Scan for the cell matching the given text and deliver its [X, Y] coordinate at center. 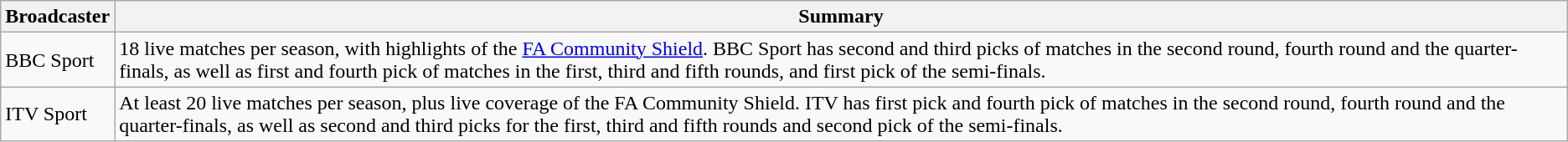
BBC Sport [58, 60]
ITV Sport [58, 114]
Broadcaster [58, 17]
Summary [841, 17]
